Output the [x, y] coordinate of the center of the cell containing the given text.  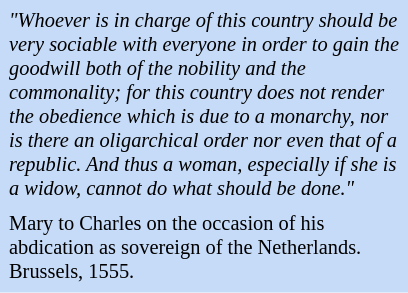
Mary to Charles on the occasion of his abdication as sovereign of the Netherlands. Brussels, 1555. [204, 248]
